Search for the cell housing the specified text and yield its (X, Y) center coordinate. 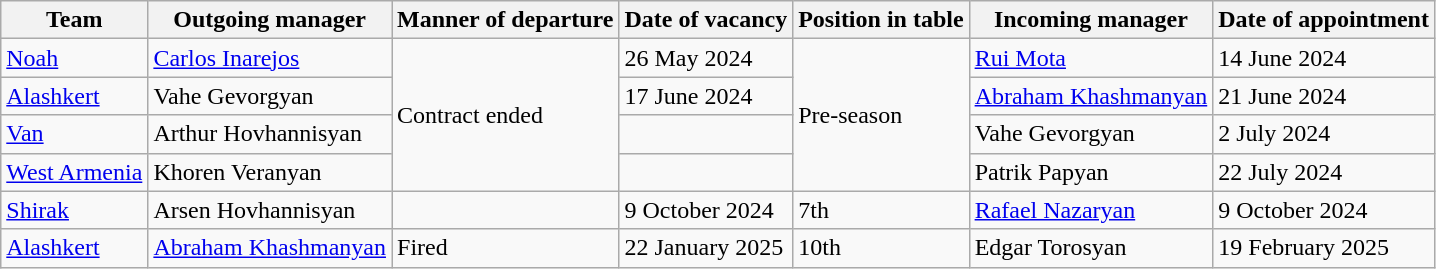
Date of vacancy (706, 20)
Manner of departure (506, 20)
22 January 2025 (706, 248)
10th (881, 248)
Patrik Papyan (1091, 172)
22 July 2024 (1324, 172)
Arthur Hovhannisyan (270, 134)
Noah (74, 58)
Pre-season (881, 115)
Incoming manager (1091, 20)
Rui Mota (1091, 58)
17 June 2024 (706, 96)
Date of appointment (1324, 20)
2 July 2024 (1324, 134)
19 February 2025 (1324, 248)
21 June 2024 (1324, 96)
Contract ended (506, 115)
Carlos Inarejos (270, 58)
7th (881, 210)
Rafael Nazaryan (1091, 210)
Khoren Veranyan (270, 172)
Van (74, 134)
West Armenia (74, 172)
26 May 2024 (706, 58)
Position in table (881, 20)
Shirak (74, 210)
14 June 2024 (1324, 58)
Edgar Torosyan (1091, 248)
Fired (506, 248)
Outgoing manager (270, 20)
Team (74, 20)
Arsen Hovhannisyan (270, 210)
